Extract the (x, y) coordinate from the center of the cell holding the provided text.  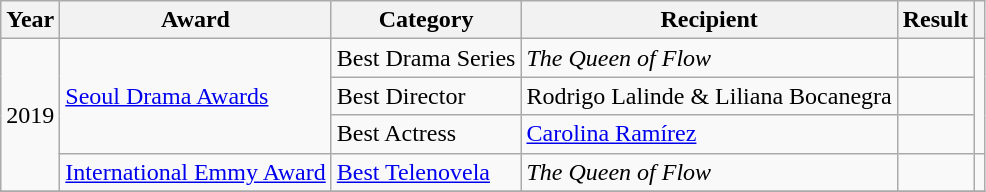
Year (30, 20)
International Emmy Award (196, 172)
Best Actress (426, 134)
Best Drama Series (426, 58)
Seoul Drama Awards (196, 96)
Rodrigo Lalinde & Liliana Bocanegra (709, 96)
Result (935, 20)
2019 (30, 115)
Best Director (426, 96)
Award (196, 20)
Category (426, 20)
Best Telenovela (426, 172)
Recipient (709, 20)
Carolina Ramírez (709, 134)
